Return [X, Y] of the center of cell containing provided text 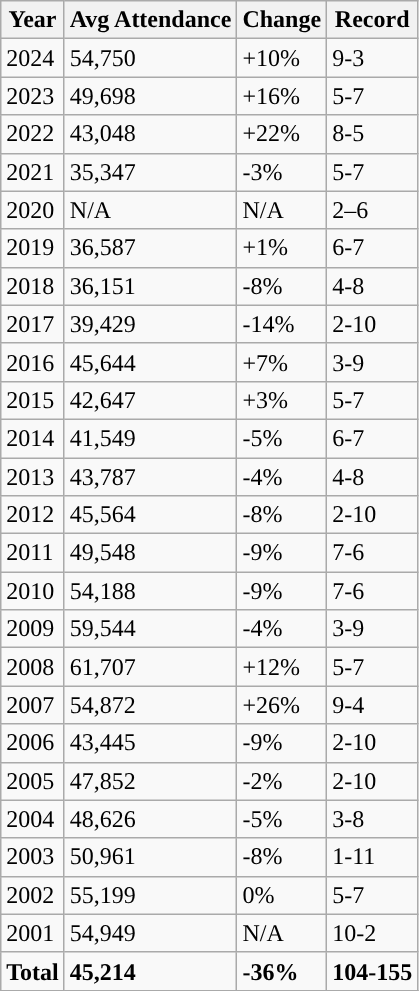
1-11 [372, 857]
2021 [33, 172]
2–6 [372, 210]
48,626 [150, 819]
104-155 [372, 971]
43,048 [150, 134]
+1% [282, 248]
2024 [33, 58]
2014 [33, 438]
2009 [33, 629]
55,199 [150, 895]
2022 [33, 134]
54,872 [150, 705]
2004 [33, 819]
9-3 [372, 58]
3-8 [372, 819]
35,347 [150, 172]
36,587 [150, 248]
+26% [282, 705]
2010 [33, 591]
-36% [282, 971]
49,548 [150, 553]
2019 [33, 248]
50,961 [150, 857]
8-5 [372, 134]
54,750 [150, 58]
45,564 [150, 515]
+10% [282, 58]
2007 [33, 705]
2017 [33, 324]
47,852 [150, 781]
45,644 [150, 362]
36,151 [150, 286]
2001 [33, 933]
+22% [282, 134]
59,544 [150, 629]
2020 [33, 210]
-2% [282, 781]
Record [372, 20]
43,445 [150, 743]
39,429 [150, 324]
2008 [33, 667]
2002 [33, 895]
Total [33, 971]
+3% [282, 400]
2016 [33, 362]
49,698 [150, 96]
Change [282, 20]
+7% [282, 362]
+12% [282, 667]
2012 [33, 515]
-3% [282, 172]
54,188 [150, 591]
2023 [33, 96]
Avg Attendance [150, 20]
2015 [33, 400]
2018 [33, 286]
42,647 [150, 400]
41,549 [150, 438]
2013 [33, 477]
43,787 [150, 477]
2006 [33, 743]
10-2 [372, 933]
0% [282, 895]
2005 [33, 781]
9-4 [372, 705]
2011 [33, 553]
Year [33, 20]
+16% [282, 96]
61,707 [150, 667]
2003 [33, 857]
-14% [282, 324]
45,214 [150, 971]
54,949 [150, 933]
